Detect which cell encompasses the target text, then output its (x, y) center coordinate. 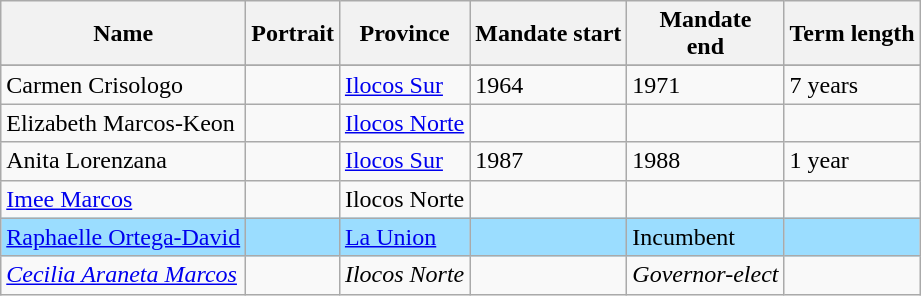
Portrait (293, 34)
Cecilia Araneta Marcos (124, 275)
7 years (852, 85)
Anita Lorenzana (124, 161)
1988 (706, 161)
Governor-elect (706, 275)
1964 (548, 85)
1971 (706, 85)
Name (124, 34)
Term length (852, 34)
Province (404, 34)
Carmen Crisologo (124, 85)
1987 (548, 161)
Elizabeth Marcos-Keon (124, 123)
Mandate start (548, 34)
1 year (852, 161)
Raphaelle Ortega-David (124, 237)
Imee Marcos (124, 199)
Mandateend (706, 34)
Incumbent (706, 237)
La Union (404, 237)
